Extract the [X, Y] coordinate from the center of the cell holding the provided text.  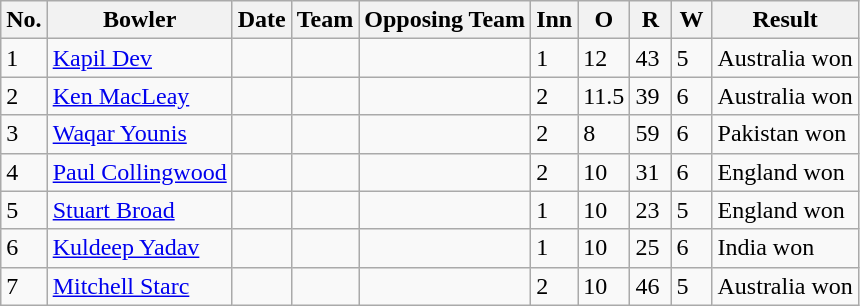
39 [650, 96]
W [692, 20]
25 [650, 248]
43 [650, 58]
31 [650, 172]
Kapil Dev [140, 58]
Date [262, 20]
23 [650, 210]
Bowler [140, 20]
India won [785, 248]
O [604, 20]
Kuldeep Yadav [140, 248]
Stuart Broad [140, 210]
R [650, 20]
4 [24, 172]
Team [325, 20]
Pakistan won [785, 134]
Opposing Team [445, 20]
Inn [554, 20]
Ken MacLeay [140, 96]
11.5 [604, 96]
8 [604, 134]
Paul Collingwood [140, 172]
3 [24, 134]
No. [24, 20]
46 [650, 286]
59 [650, 134]
Mitchell Starc [140, 286]
12 [604, 58]
Result [785, 20]
7 [24, 286]
Waqar Younis [140, 134]
